Output the [X, Y] coordinate of the center of the cell containing the given text.  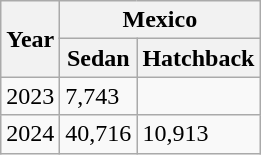
Year [30, 39]
Sedan [98, 58]
Hatchback [198, 58]
2024 [30, 134]
Mexico [160, 20]
40,716 [98, 134]
2023 [30, 96]
10,913 [198, 134]
7,743 [98, 96]
